Identify which cell holds the provided text, then report its (X, Y) central coordinate. 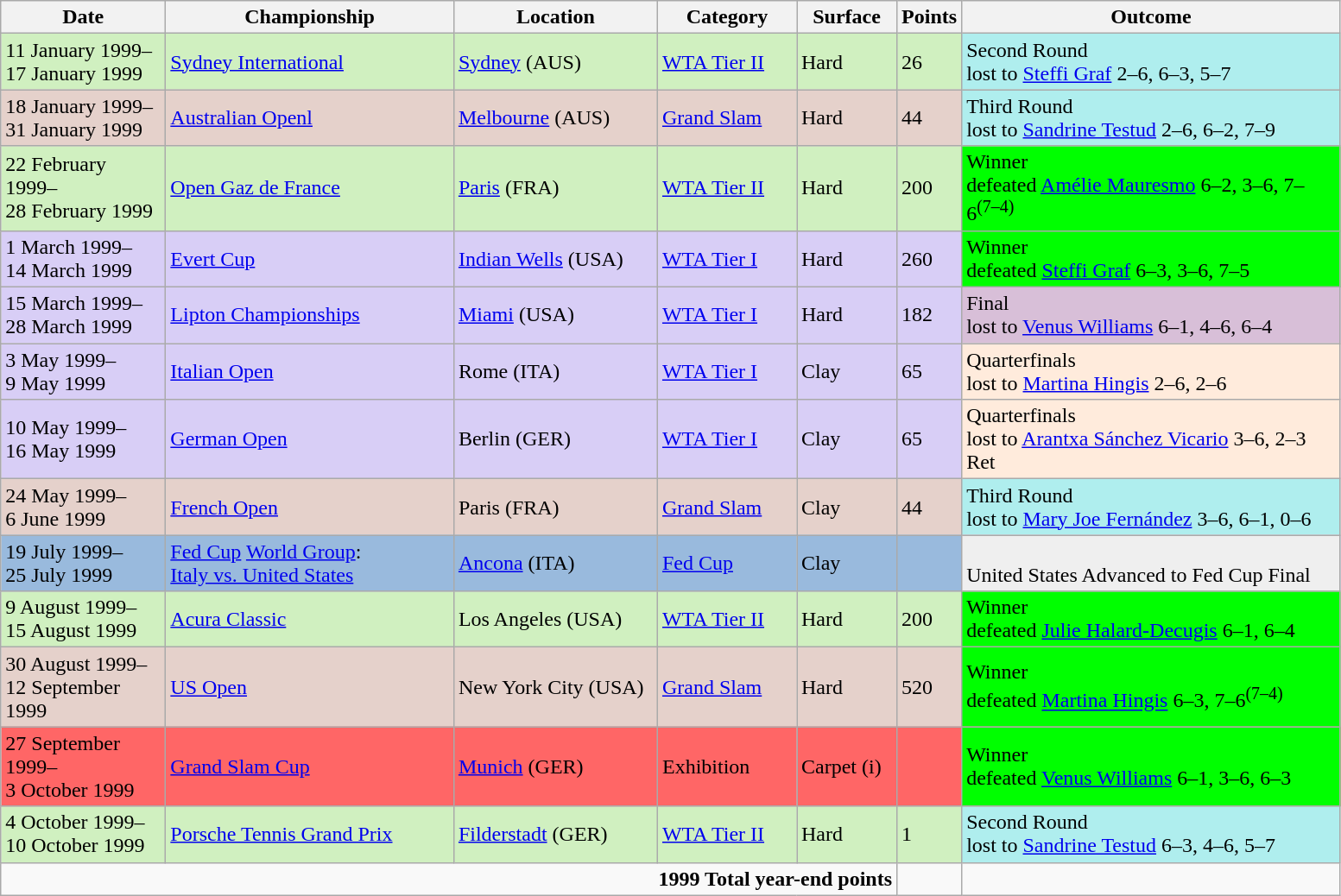
Open Gaz de France (310, 188)
4 October 1999–10 October 1999 (83, 834)
Outcome (1152, 17)
Berlin (GER) (555, 439)
27 September 1999–3 October 1999 (83, 767)
Italian Open (310, 371)
Carpet (i) (846, 767)
Miami (USA) (555, 316)
Munich (GER) (555, 767)
United States Advanced to Fed Cup Final (1152, 563)
Quarterfinalslost to Martina Hingis 2–6, 2–6 (1152, 371)
Winner defeated Venus Williams 6–1, 3–6, 6–3 (1152, 767)
Quarterfinalslost to Arantxa Sánchez Vicario 3–6, 2–3 Ret (1152, 439)
30 August 1999–12 September 1999 (83, 687)
19 July 1999–25 July 1999 (83, 563)
Category (727, 17)
Los Angeles (USA) (555, 620)
Acura Classic (310, 620)
Second Round lost to Steffi Graf 2–6, 6–3, 5–7 (1152, 62)
Winner defeated Martina Hingis 6–3, 7–6(7–4) (1152, 687)
Ancona (ITA) (555, 563)
Melbourne (AUS) (555, 117)
French Open (310, 508)
Exhibition (727, 767)
Filderstadt (GER) (555, 834)
26 (929, 62)
Location (555, 17)
Surface (846, 17)
Winner defeated Julie Halard-Decugis 6–1, 6–4 (1152, 620)
Fed Cup (727, 563)
Winner defeated Amélie Mauresmo 6–2, 3–6, 7–6(7–4) (1152, 188)
10 May 1999–16 May 1999 (83, 439)
Indian Wells (USA) (555, 259)
1 (929, 834)
US Open (310, 687)
Porsche Tennis Grand Prix (310, 834)
Championship (310, 17)
Lipton Championships (310, 316)
260 (929, 259)
15 March 1999–28 March 1999 (83, 316)
Grand Slam Cup (310, 767)
182 (929, 316)
Date (83, 17)
1 March 1999–14 March 1999 (83, 259)
Fed Cup World Group: Italy vs. United States (310, 563)
1999 Total year-end points (449, 879)
German Open (310, 439)
Winnerdefeated Steffi Graf 6–3, 3–6, 7–5 (1152, 259)
9 August 1999–15 August 1999 (83, 620)
18 January 1999–31 January 1999 (83, 117)
Points (929, 17)
11 January 1999–17 January 1999 (83, 62)
Second Roundlost to Sandrine Testud 6–3, 4–6, 5–7 (1152, 834)
Rome (ITA) (555, 371)
Australian Openl (310, 117)
3 May 1999–9 May 1999 (83, 371)
24 May 1999–6 June 1999 (83, 508)
520 (929, 687)
Sydney International (310, 62)
Third Round lost to Mary Joe Fernández 3–6, 6–1, 0–6 (1152, 508)
Sydney (AUS) (555, 62)
Finallost to Venus Williams 6–1, 4–6, 6–4 (1152, 316)
Third Round lost to Sandrine Testud 2–6, 6–2, 7–9 (1152, 117)
Evert Cup (310, 259)
New York City (USA) (555, 687)
22 February 1999–28 February 1999 (83, 188)
